Locate the cell with the specified text and output its (X, Y) center coordinate. 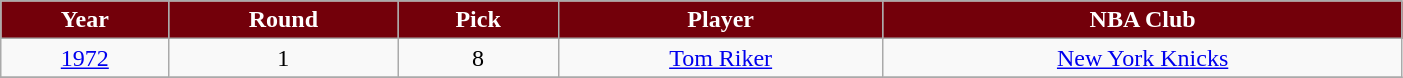
1972 (85, 58)
Pick (478, 20)
New York Knicks (1142, 58)
Player (720, 20)
Round (284, 20)
Year (85, 20)
NBA Club (1142, 20)
Tom Riker (720, 58)
8 (478, 58)
1 (284, 58)
